Determine the (X, Y) coordinate at the center of the cell enclosing the given text.  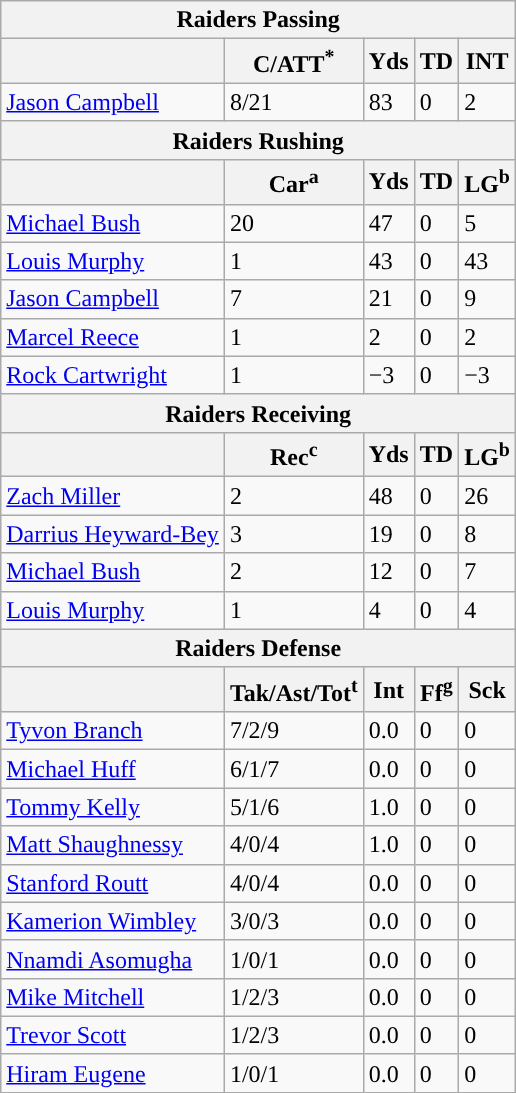
Kamerion Wimbley (113, 921)
Marcel Reece (113, 337)
Rock Cartwright (113, 375)
3 (294, 534)
Tyvon Branch (113, 731)
Michael Huff (113, 769)
Int (388, 690)
Ffg (436, 690)
Stanford Routt (113, 883)
20 (294, 223)
Raiders Rushing (258, 140)
Nnamdi Asomugha (113, 959)
5 (488, 223)
Cara (294, 182)
Tommy Kelly (113, 807)
83 (388, 102)
21 (388, 299)
47 (388, 223)
7/2/9 (294, 731)
Raiders Receiving (258, 413)
12 (388, 572)
48 (388, 496)
5/1/6 (294, 807)
3/0/3 (294, 921)
INT (488, 62)
Darrius Heyward-Bey (113, 534)
Trevor Scott (113, 1035)
Matt Shaughnessy (113, 845)
Zach Miller (113, 496)
Sck (488, 690)
Raiders Defense (258, 648)
C/ATT* (294, 62)
Hiram Eugene (113, 1073)
Recc (294, 454)
Raiders Passing (258, 20)
26 (488, 496)
Tak/Ast/Tott (294, 690)
6/1/7 (294, 769)
9 (488, 299)
8 (488, 534)
8/21 (294, 102)
Mike Mitchell (113, 997)
19 (388, 534)
